Find where the given text appears and provide that cell's center as (X, Y) coordinate. 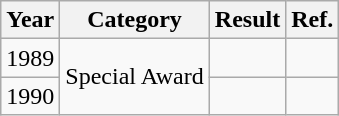
Result (247, 20)
1989 (30, 58)
Category (134, 20)
1990 (30, 96)
Year (30, 20)
Ref. (312, 20)
Special Award (134, 77)
